From the cell containing the given text, extract its center point as [X, Y] coordinate. 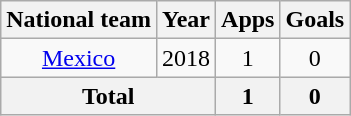
Goals [315, 20]
Year [186, 20]
Mexico [79, 58]
2018 [186, 58]
National team [79, 20]
Total [108, 96]
Apps [248, 20]
